Determine the [x, y] coordinate at the center of the cell enclosing the given text.  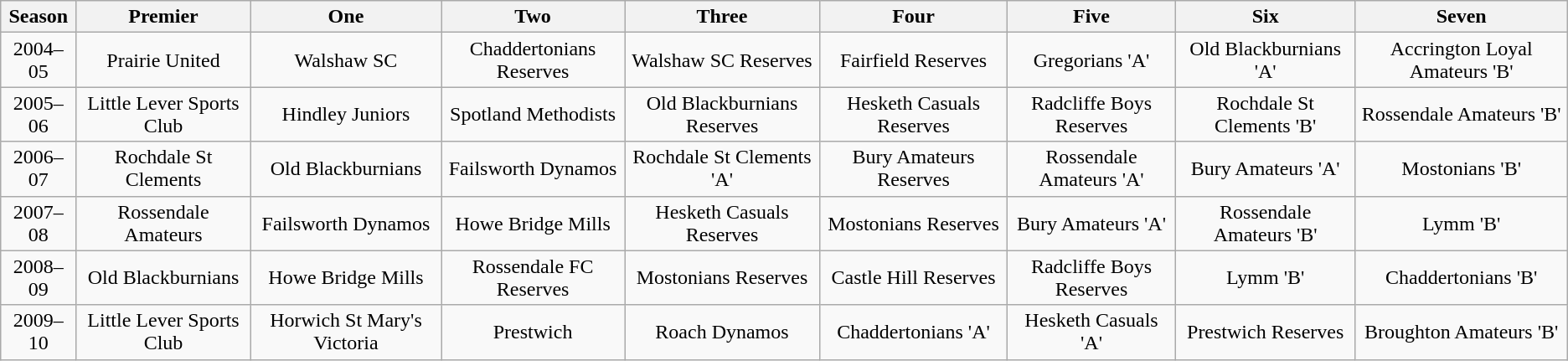
2006–07 [39, 169]
Horwich St Mary's Victoria [345, 332]
Roach Dynamos [722, 332]
Chaddertonians Reserves [533, 60]
Rossendale FC Reserves [533, 278]
Two [533, 17]
Four [913, 17]
Hindley Juniors [345, 114]
Prestwich Reserves [1265, 332]
Spotland Methodists [533, 114]
Rossendale Amateurs 'A' [1092, 169]
Gregorians 'A' [1092, 60]
Mostonians 'B' [1461, 169]
Accrington Loyal Amateurs 'B' [1461, 60]
Premier [164, 17]
2007–08 [39, 223]
2008–09 [39, 278]
Walshaw SC [345, 60]
One [345, 17]
Old Blackburnians Reserves [722, 114]
Seven [1461, 17]
2005–06 [39, 114]
Rossendale Amateurs [164, 223]
Chaddertonians 'A' [913, 332]
2009–10 [39, 332]
Three [722, 17]
Five [1092, 17]
Castle Hill Reserves [913, 278]
Broughton Amateurs 'B' [1461, 332]
Bury Amateurs Reserves [913, 169]
Six [1265, 17]
2004–05 [39, 60]
Rochdale St Clements 'B' [1265, 114]
Rochdale St Clements 'A' [722, 169]
Walshaw SC Reserves [722, 60]
Fairfield Reserves [913, 60]
Hesketh Casuals 'A' [1092, 332]
Prestwich [533, 332]
Old Blackburnians 'A' [1265, 60]
Season [39, 17]
Rochdale St Clements [164, 169]
Chaddertonians 'B' [1461, 278]
Prairie United [164, 60]
